Identify which cell holds the provided text, then report its [X, Y] central coordinate. 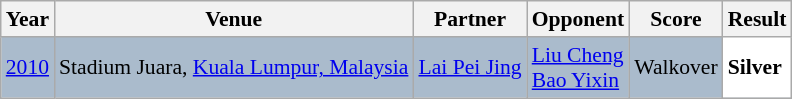
Year [28, 19]
Silver [758, 68]
Opponent [578, 19]
Partner [470, 19]
Venue [234, 19]
Lai Pei Jing [470, 68]
Liu Cheng Bao Yixin [578, 68]
Score [676, 19]
2010 [28, 68]
Stadium Juara, Kuala Lumpur, Malaysia [234, 68]
Walkover [676, 68]
Result [758, 19]
